Pinpoint the cell where the given text exists, returning its [X, Y] midpoint coordinate. 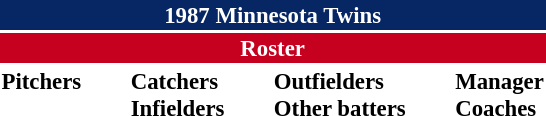
Roster [272, 48]
1987 Minnesota Twins [272, 15]
